Scan for the cell matching the given text and deliver its (x, y) coordinate at center. 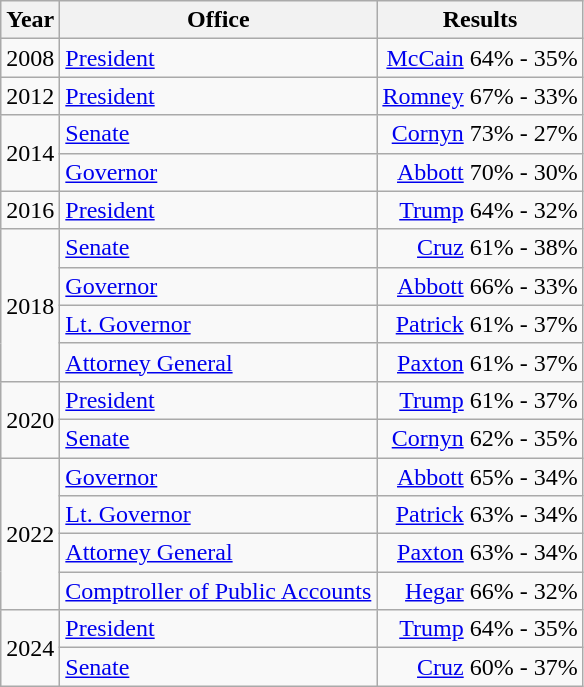
Comptroller of Public Accounts (218, 591)
2012 (30, 96)
Results (480, 20)
2018 (30, 305)
Trump 64% - 32% (480, 210)
Cruz 61% - 38% (480, 248)
Romney 67% - 33% (480, 96)
Office (218, 20)
Abbott 65% - 34% (480, 477)
Abbott 70% - 30% (480, 172)
Cornyn 73% - 27% (480, 134)
2014 (30, 153)
McCain 64% - 35% (480, 58)
Patrick 63% - 34% (480, 515)
Hegar 66% - 32% (480, 591)
Year (30, 20)
Patrick 61% - 37% (480, 324)
2020 (30, 419)
Cornyn 62% - 35% (480, 438)
2016 (30, 210)
Trump 61% - 37% (480, 400)
2022 (30, 534)
Trump 64% - 35% (480, 629)
2024 (30, 648)
Paxton 63% - 34% (480, 553)
2008 (30, 58)
Cruz 60% - 37% (480, 667)
Abbott 66% - 33% (480, 286)
Paxton 61% - 37% (480, 362)
